Determine the (X, Y) coordinate at the center of the cell enclosing the given text.  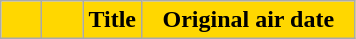
Original air date (248, 20)
Title (112, 20)
